Determine the [x, y] coordinate at the center of the cell enclosing the given text.  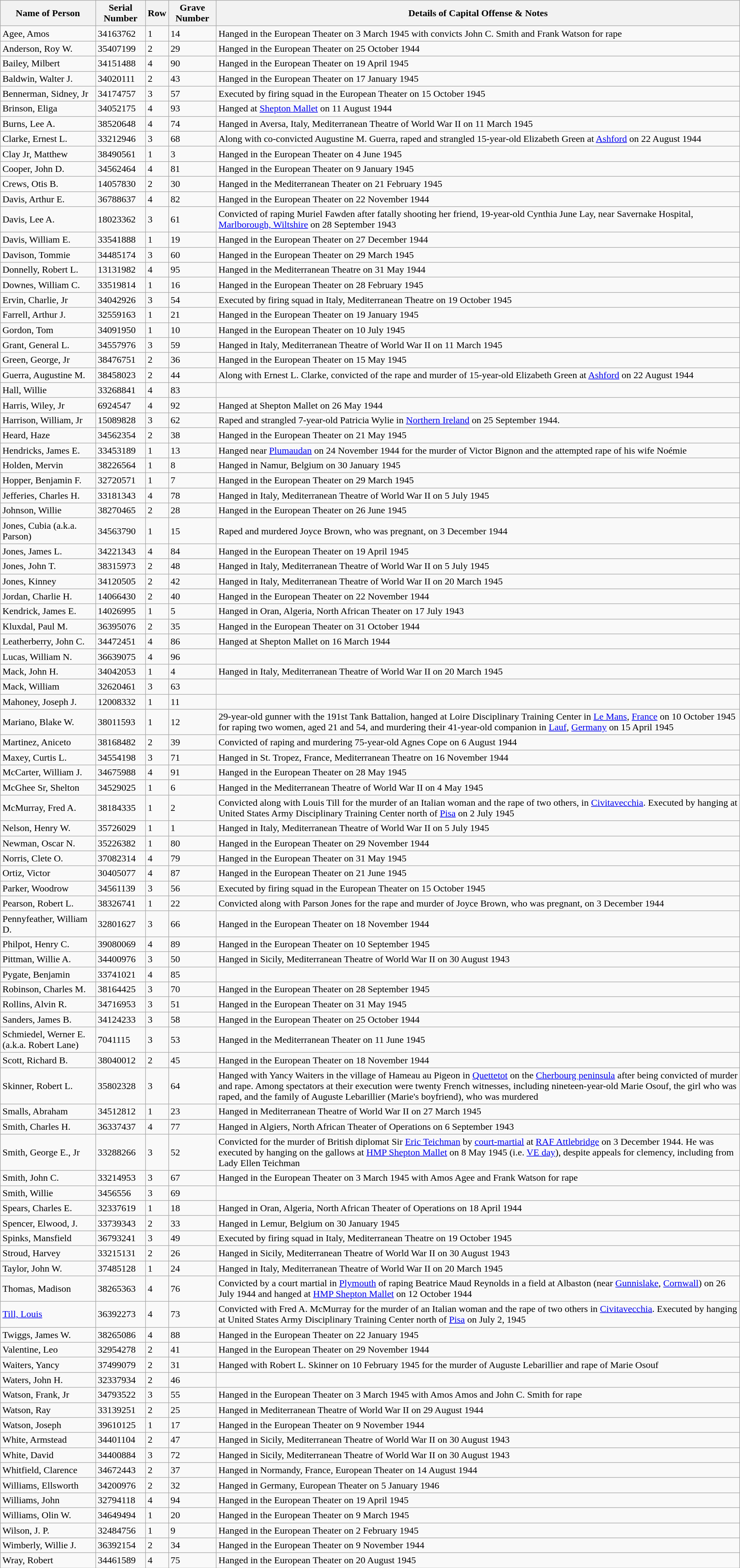
Mariano, Blake W. [48, 722]
McGhee Sr, Shelton [48, 788]
45 [192, 1060]
Details of Capital Offense & Notes [478, 13]
Pittman, Willie A. [48, 959]
36 [192, 360]
38265086 [121, 1335]
66 [192, 924]
Hanged in Italy, Mediterranean Theatre of World War II on 11 March 1945 [478, 345]
83 [192, 390]
Philpot, Henry C. [48, 944]
Jones, Kinney [48, 581]
37485128 [121, 1268]
29 [192, 49]
6924547 [121, 405]
Hanged in St. Tropez, France, Mediterranean Theatre on 16 November 1944 [478, 758]
90 [192, 64]
30405077 [121, 873]
Leatherberry, John C. [48, 641]
17 [192, 1425]
Hanged in the Mediterranean Theater on 11 June 1945 [478, 1040]
Davis, Lee A. [48, 220]
73 [192, 1314]
Smith, Willie [48, 1193]
Along with Ernest L. Clarke, convicted of the rape and murder of 15-year-old Elizabeth Green at Ashford on 22 August 1944 [478, 375]
86 [192, 641]
Nelson, Henry W. [48, 828]
34401104 [121, 1440]
Bailey, Milbert [48, 64]
Anderson, Roy W. [48, 49]
14057830 [121, 184]
Holden, Mervin [48, 465]
84 [192, 551]
58 [192, 1020]
25 [192, 1410]
Raped and murdered Joyce Brown, who was pregnant, on 3 December 1944 [478, 531]
Jones, James L. [48, 551]
Hanged in the European Theater on 21 May 1945 [478, 435]
Twiggs, James W. [48, 1335]
69 [192, 1193]
Hanged in Germany, European Theater on 5 January 1946 [478, 1485]
Pearson, Robert L. [48, 903]
35726029 [121, 828]
32559163 [121, 315]
38184335 [121, 808]
Downes, William C. [48, 285]
8 [192, 465]
34675988 [121, 773]
Row [157, 13]
Wimberly, Willie J. [48, 1545]
Valentine, Leo [48, 1350]
33541888 [121, 240]
35 [192, 626]
35226382 [121, 843]
Name of Person [48, 13]
Maxey, Curtis L. [48, 758]
34472451 [121, 641]
28 [192, 511]
Hanged in the European Theater on 17 January 1945 [478, 79]
5 [192, 611]
34042926 [121, 300]
Watson, Frank, Jr [48, 1395]
Williams, John [48, 1500]
Along with co-convicted Augustine M. Guerra, raped and strangled 15-year-old Elizabeth Green at Ashford on 22 August 1944 [478, 139]
38164425 [121, 989]
Hanged with Robert L. Skinner on 10 February 1945 for the murder of Auguste Lebarillier and rape of Marie Osouf [478, 1365]
36788637 [121, 199]
37082314 [121, 858]
34563790 [121, 531]
Scott, Richard B. [48, 1060]
34557976 [121, 345]
18023362 [121, 220]
95 [192, 270]
82 [192, 199]
36639075 [121, 656]
34120505 [121, 581]
33741021 [121, 974]
Hanged in Namur, Belgium on 30 January 1945 [478, 465]
33212946 [121, 139]
Hanged in the Mediterranean Theatre of World War II on 4 May 1945 [478, 788]
Clarke, Ernest L. [48, 139]
93 [192, 109]
32484756 [121, 1530]
54 [192, 300]
21 [192, 315]
34561139 [121, 888]
Harrison, William, Jr [48, 420]
33139251 [121, 1410]
Hanged in the Mediterranean Theater on 21 February 1945 [478, 184]
33453189 [121, 450]
Hanged in Normandy, France, European Theater on 14 August 1944 [478, 1470]
32 [192, 1485]
White, David [48, 1455]
Mahoney, Joseph J. [48, 701]
19 [192, 240]
85 [192, 974]
Pennyfeather, William D. [48, 924]
Gordon, Tom [48, 330]
33739343 [121, 1223]
Pygate, Benjamin [48, 974]
Jones, John T. [48, 566]
36392273 [121, 1314]
34020111 [121, 79]
Sanders, James B. [48, 1020]
37 [192, 1470]
33181343 [121, 496]
59 [192, 345]
Hanged in Mediterranean Theatre of World War II on 29 August 1944 [478, 1410]
89 [192, 944]
6 [192, 788]
Hanged at Shepton Mallet on 11 August 1944 [478, 109]
Smith, John C. [48, 1178]
McCarter, William J. [48, 773]
Hanged in Mediterranean Theatre of World War II on 27 March 1945 [478, 1112]
Hanged in the European Theater on 20 August 1945 [478, 1560]
Jones, Cubia (a.k.a. Parson) [48, 531]
Waiters, Yancy [48, 1365]
34512812 [121, 1112]
34672443 [121, 1470]
16 [192, 285]
34400976 [121, 959]
Harris, Wiley, Jr [48, 405]
Watson, Ray [48, 1410]
Mack, William [48, 686]
Guerra, Augustine M. [48, 375]
Ortiz, Victor [48, 873]
Hanged in the European Theater on 3 March 1945 with Amos Agee and Frank Watson for rape [478, 1178]
Hendricks, James E. [48, 450]
32620461 [121, 686]
33519814 [121, 285]
33268841 [121, 390]
34124233 [121, 1020]
32954278 [121, 1350]
Hanged in the European Theater on 2 February 1945 [478, 1530]
38 [192, 435]
9 [192, 1530]
22 [192, 903]
38490561 [121, 154]
34221343 [121, 551]
74 [192, 124]
34562354 [121, 435]
13131982 [121, 270]
75 [192, 1560]
38011593 [121, 722]
55 [192, 1395]
Hanged in Lemur, Belgium on 30 January 1945 [478, 1223]
Hanged in the European Theater on 27 December 1944 [478, 240]
Rollins, Alvin R. [48, 1004]
Donnelly, Robert L. [48, 270]
Williams, Ellsworth [48, 1485]
64 [192, 1086]
33215131 [121, 1253]
13 [192, 450]
38265363 [121, 1289]
Hanged in the European Theater on 22 January 1945 [478, 1335]
34174757 [121, 94]
42 [192, 581]
48 [192, 566]
Clay Jr, Matthew [48, 154]
46 [192, 1380]
20 [192, 1515]
Hanged in the European Theater on 26 June 1945 [478, 511]
Hanged in the European Theater on 10 September 1945 [478, 944]
32720571 [121, 481]
Kluxdal, Paul M. [48, 626]
Mack, John H. [48, 671]
Johnson, Willie [48, 511]
Hanged in the European Theater on 28 September 1945 [478, 989]
56 [192, 888]
Green, George, Jr [48, 360]
24 [192, 1268]
Hanged in the European Theater on 9 January 1945 [478, 169]
43 [192, 79]
Raped and strangled 7-year-old Patricia Wylie in Northern Ireland on 25 September 1944. [478, 420]
10 [192, 330]
38040012 [121, 1060]
Till, Louis [48, 1314]
Burns, Lee A. [48, 124]
Hanged in the European Theater on 4 June 1945 [478, 154]
Hanged in Algiers, North African Theater of Operations on 6 September 1943 [478, 1127]
34091950 [121, 330]
Jefferies, Charles H. [48, 496]
81 [192, 169]
32337934 [121, 1380]
White, Armstead [48, 1440]
34793522 [121, 1395]
34400884 [121, 1455]
Smith, Charles H. [48, 1127]
60 [192, 255]
62 [192, 420]
14066430 [121, 596]
34485174 [121, 255]
32794118 [121, 1500]
Watson, Joseph [48, 1425]
Hanged in Oran, Algeria, North African Theater on 17 July 1943 [478, 611]
Whitfield, Clarence [48, 1470]
26 [192, 1253]
49 [192, 1238]
Stroud, Harvey [48, 1253]
94 [192, 1500]
Taylor, John W. [48, 1268]
34649494 [121, 1515]
Ervin, Charlie, Jr [48, 300]
36337437 [121, 1127]
Hanged in the European Theater on 15 May 1945 [478, 360]
Hopper, Benjamin F. [48, 481]
Thomas, Madison [48, 1289]
Jordan, Charlie H. [48, 596]
Convicted along with Parson Jones for the rape and murder of Joyce Brown, who was pregnant, on 3 December 1944 [478, 903]
78 [192, 496]
37499079 [121, 1365]
39080069 [121, 944]
18 [192, 1208]
38226564 [121, 465]
Bennerman, Sidney, Jr [48, 94]
31 [192, 1365]
Hanged in Aversa, Italy, Mediterranean Theatre of World War II on 11 March 1945 [478, 124]
Hanged in the European Theater on 28 May 1945 [478, 773]
38520648 [121, 124]
Williams, Olin W. [48, 1515]
38458023 [121, 375]
34151488 [121, 64]
Parker, Woodrow [48, 888]
Hanged in the European Theater on 3 March 1945 with convicts John C. Smith and Frank Watson for rape [478, 34]
15089828 [121, 420]
33288266 [121, 1152]
Spinks, Mansfield [48, 1238]
Robinson, Charles M. [48, 989]
33 [192, 1223]
11 [192, 701]
34529025 [121, 788]
76 [192, 1289]
Hanged near Plumaudan on 24 November 1944 for the murder of Victor Bignon and the attempted rape of his wife Noémie [478, 450]
38476751 [121, 360]
Davis, William E. [48, 240]
Cooper, John D. [48, 169]
36793241 [121, 1238]
14 [192, 34]
77 [192, 1127]
23 [192, 1112]
35802328 [121, 1086]
Waters, John H. [48, 1380]
47 [192, 1440]
41 [192, 1350]
Schmiedel, Werner E. (a.k.a. Robert Lane) [48, 1040]
87 [192, 873]
53 [192, 1040]
Farrell, Arthur J. [48, 315]
36395076 [121, 626]
Hanged at Shepton Mallet on 26 May 1944 [478, 405]
Agee, Amos [48, 34]
51 [192, 1004]
34163762 [121, 34]
12008332 [121, 701]
34 [192, 1545]
Grave Number [192, 13]
79 [192, 858]
Spears, Charles E. [48, 1208]
32337619 [121, 1208]
Hanged in the European Theater on 28 February 1945 [478, 285]
15 [192, 531]
Smalls, Abraham [48, 1112]
Newman, Oscar N. [48, 843]
Davison, Tommie [48, 255]
Lucas, William N. [48, 656]
33214953 [121, 1178]
Kendrick, James E. [48, 611]
72 [192, 1455]
39610125 [121, 1425]
52 [192, 1152]
Wray, Robert [48, 1560]
70 [192, 989]
14026995 [121, 611]
Baldwin, Walter J. [48, 79]
34052175 [121, 109]
Smith, George E., Jr [48, 1152]
Grant, General L. [48, 345]
Crews, Otis B. [48, 184]
38168482 [121, 743]
34716953 [121, 1004]
Hanged in Oran, Algeria, North African Theater of Operations on 18 April 1944 [478, 1208]
Hanged in the European Theater on 19 January 1945 [478, 315]
Norris, Clete O. [48, 858]
92 [192, 405]
38326741 [121, 903]
12 [192, 722]
Hall, Willie [48, 390]
80 [192, 843]
50 [192, 959]
Skinner, Robert L. [48, 1086]
Wilson, J. P. [48, 1530]
Hanged in the European Theater on 3 March 1945 with Amos Amos and John C. Smith for rape [478, 1395]
Serial Number [121, 13]
34554198 [121, 758]
Hanged in the European Theater on 31 October 1944 [478, 626]
88 [192, 1335]
57 [192, 94]
38315973 [121, 566]
Hanged in the European Theater on 21 June 1945 [478, 873]
63 [192, 686]
30 [192, 184]
Convicted of raping and murdering 75-year-old Agnes Cope on 6 August 1944 [478, 743]
32801627 [121, 924]
Hanged in the European Theater on 9 March 1945 [478, 1515]
39 [192, 743]
68 [192, 139]
Hanged in the Mediterranean Theatre on 31 May 1944 [478, 270]
Davis, Arthur E. [48, 199]
38270465 [121, 511]
71 [192, 758]
Martinez, Aniceto [48, 743]
Hanged at Shepton Mallet on 16 March 1944 [478, 641]
7 [192, 481]
36392154 [121, 1545]
91 [192, 773]
35407199 [121, 49]
34562464 [121, 169]
44 [192, 375]
40 [192, 596]
34200976 [121, 1485]
McMurray, Fred A. [48, 808]
3456556 [121, 1193]
96 [192, 656]
34042053 [121, 671]
Spencer, Elwood, J. [48, 1223]
7041115 [121, 1040]
67 [192, 1178]
Hanged in the European Theater on 10 July 1945 [478, 330]
Heard, Haze [48, 435]
61 [192, 220]
Brinson, Eliga [48, 109]
34461589 [121, 1560]
